Provide the (x, y) coordinate of the cell's center where the given text is located.  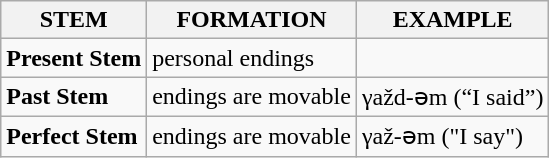
γaž-əm ("I say") (452, 136)
STEM (74, 20)
Past Stem (74, 97)
Perfect Stem (74, 136)
γažd-əm (“I said”) (452, 97)
FORMATION (252, 20)
EXAMPLE (452, 20)
Present Stem (74, 58)
personal endings (252, 58)
